Return (X, Y) of the center of cell containing provided text 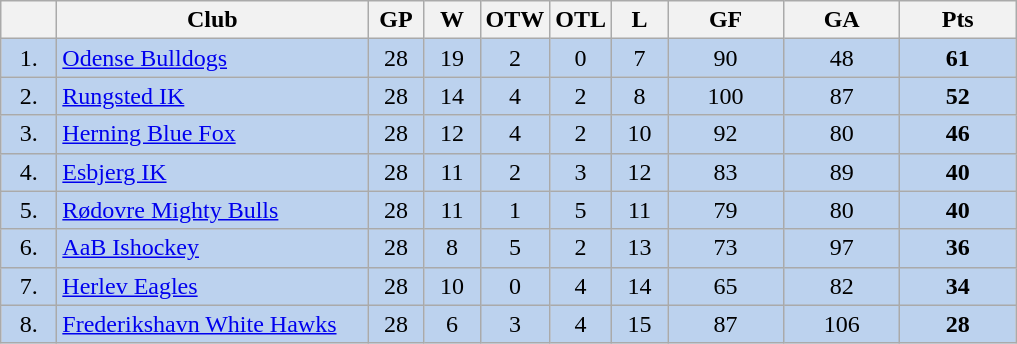
OTW (515, 20)
48 (842, 58)
65 (726, 286)
Frederikshavn White Hawks (212, 324)
8. (29, 324)
19 (452, 58)
100 (726, 96)
OTL (581, 20)
6 (452, 324)
13 (640, 248)
GP (396, 20)
GA (842, 20)
61 (958, 58)
5. (29, 210)
73 (726, 248)
7. (29, 286)
7 (640, 58)
106 (842, 324)
79 (726, 210)
Rødovre Mighty Bulls (212, 210)
Esbjerg IK (212, 172)
Herning Blue Fox (212, 134)
92 (726, 134)
4. (29, 172)
W (452, 20)
90 (726, 58)
Club (212, 20)
3. (29, 134)
36 (958, 248)
Herlev Eagles (212, 286)
1 (515, 210)
2. (29, 96)
Pts (958, 20)
34 (958, 286)
97 (842, 248)
L (640, 20)
15 (640, 324)
1. (29, 58)
6. (29, 248)
52 (958, 96)
82 (842, 286)
AaB Ishockey (212, 248)
Rungsted IK (212, 96)
GF (726, 20)
Odense Bulldogs (212, 58)
83 (726, 172)
89 (842, 172)
46 (958, 134)
